Find where the given text appears and provide that cell's center as (x, y) coordinate. 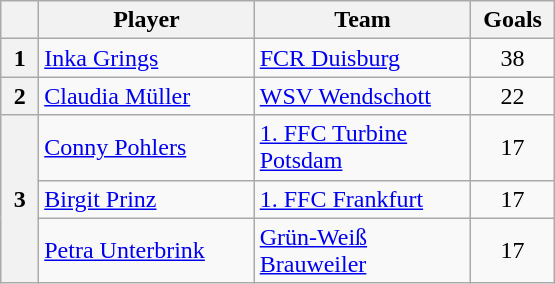
1. FFC Turbine Potsdam (362, 148)
3 (20, 199)
1. FFC Frankfurt (362, 199)
Team (362, 20)
38 (512, 58)
Grün-Weiß Brauweiler (362, 250)
Inka Grings (146, 58)
Birgit Prinz (146, 199)
1 (20, 58)
Claudia Müller (146, 96)
2 (20, 96)
22 (512, 96)
Petra Unterbrink (146, 250)
Goals (512, 20)
Player (146, 20)
Conny Pohlers (146, 148)
FCR Duisburg (362, 58)
WSV Wendschott (362, 96)
